Return [X, Y] of the center of cell containing provided text 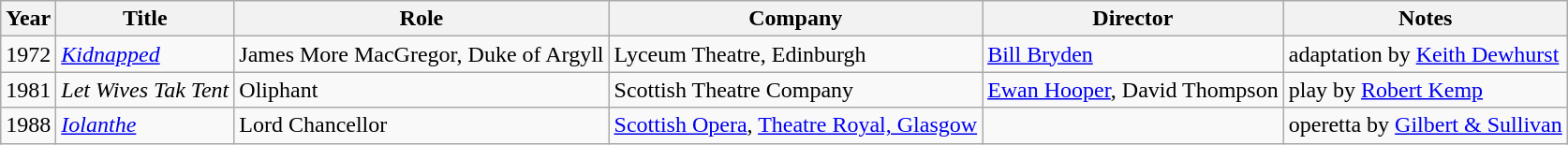
Notes [1426, 19]
Let Wives Tak Tent [145, 90]
James More MacGregor, Duke of Argyll [422, 54]
Bill Bryden [1133, 54]
Director [1133, 19]
Oliphant [422, 90]
Scottish Theatre Company [796, 90]
Ewan Hooper, David Thompson [1133, 90]
1981 [28, 90]
Role [422, 19]
Company [796, 19]
Lyceum Theatre, Edinburgh [796, 54]
Year [28, 19]
Kidnapped [145, 54]
Iolanthe [145, 125]
Title [145, 19]
play by Robert Kemp [1426, 90]
1988 [28, 125]
Lord Chancellor [422, 125]
adaptation by Keith Dewhurst [1426, 54]
Scottish Opera, Theatre Royal, Glasgow [796, 125]
operetta by Gilbert & Sullivan [1426, 125]
1972 [28, 54]
